Return the [X, Y] coordinate for the center point of the cell that contains the specified text.  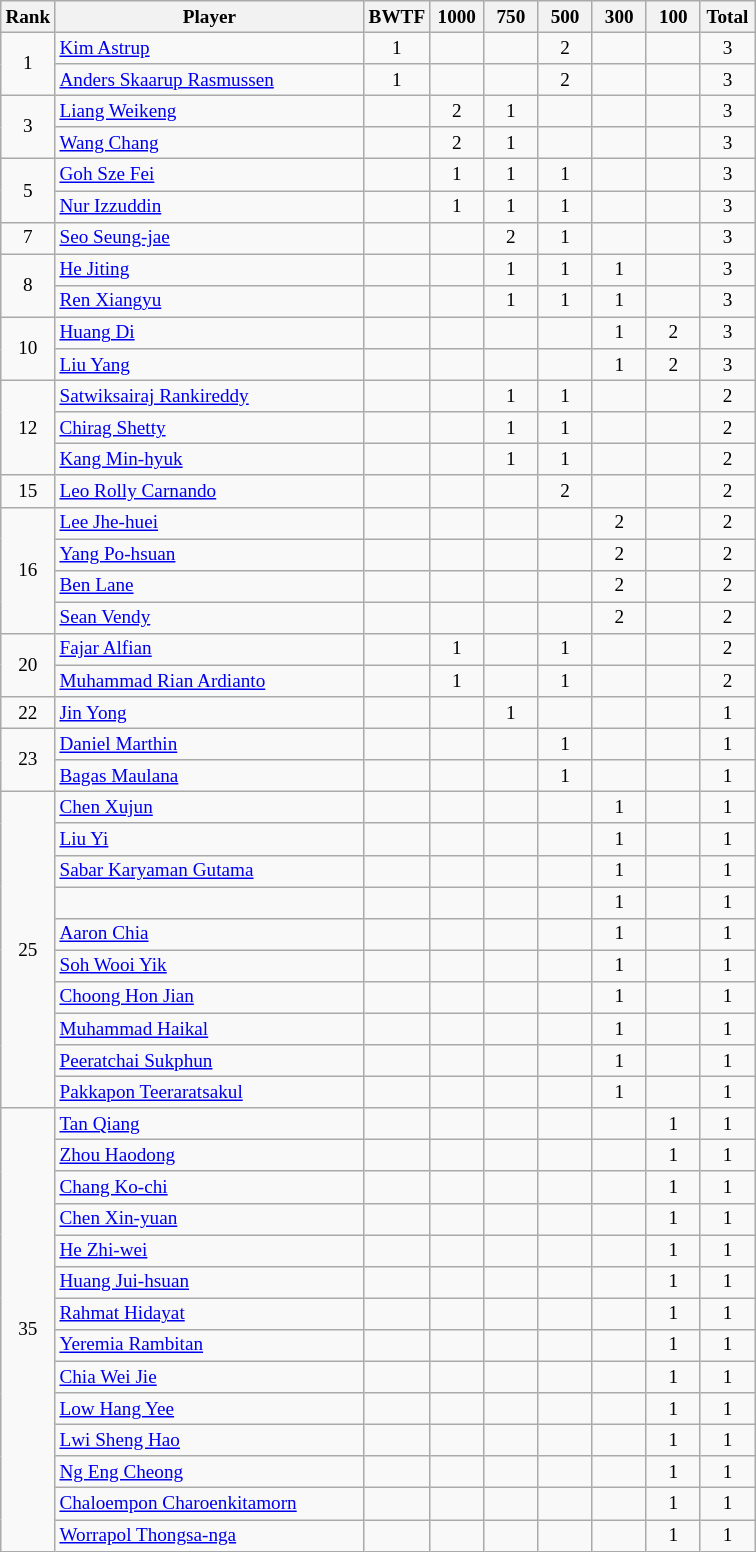
Pakkapon Teeraratsakul [210, 1092]
22 [28, 713]
Chen Xujun [210, 808]
Kang Min-hyuk [210, 460]
Rahmat Hidayat [210, 1314]
100 [673, 17]
Chaloempon Charoenkitamorn [210, 1504]
Tan Qiang [210, 1124]
Chia Wei Jie [210, 1377]
Ben Lane [210, 586]
5 [28, 190]
Yang Po-hsuan [210, 554]
BWTF [397, 17]
Total [727, 17]
Satwiksairaj Rankireddy [210, 396]
Liu Yi [210, 839]
Zhou Haodong [210, 1156]
Huang Jui-hsuan [210, 1282]
Chen Xin-yuan [210, 1219]
Nur Izzuddin [210, 206]
7 [28, 238]
Goh Sze Fei [210, 175]
Yeremia Rambitan [210, 1345]
1000 [457, 17]
16 [28, 570]
Jin Yong [210, 713]
Liu Yang [210, 365]
He Jiting [210, 270]
Low Hang Yee [210, 1409]
Aaron Chia [210, 934]
300 [619, 17]
Sabar Karyaman Gutama [210, 871]
Kim Astrup [210, 48]
Worrapol Thongsa-nga [210, 1535]
Wang Chang [210, 143]
Chang Ko-chi [210, 1187]
Anders Skaarup Rasmussen [210, 80]
20 [28, 664]
Soh Wooi Yik [210, 966]
500 [565, 17]
Lee Jhe-huei [210, 523]
Rank [28, 17]
15 [28, 491]
750 [511, 17]
Daniel Marthin [210, 744]
Peeratchai Sukphun [210, 1061]
Ng Eng Cheong [210, 1472]
Huang Di [210, 333]
Leo Rolly Carnando [210, 491]
Fajar Alfian [210, 649]
12 [28, 428]
Chirag Shetty [210, 428]
Muhammad Haikal [210, 1029]
Lwi Sheng Hao [210, 1440]
25 [28, 950]
He Zhi-wei [210, 1251]
Ren Xiangyu [210, 301]
Choong Hon Jian [210, 997]
35 [28, 1330]
8 [28, 286]
10 [28, 348]
Liang Weikeng [210, 111]
Muhammad Rian Ardianto [210, 681]
Sean Vendy [210, 618]
23 [28, 760]
Seo Seung-jae [210, 238]
Bagas Maulana [210, 776]
Player [210, 17]
